Find where the given text appears and provide that cell's center as [X, Y] coordinate. 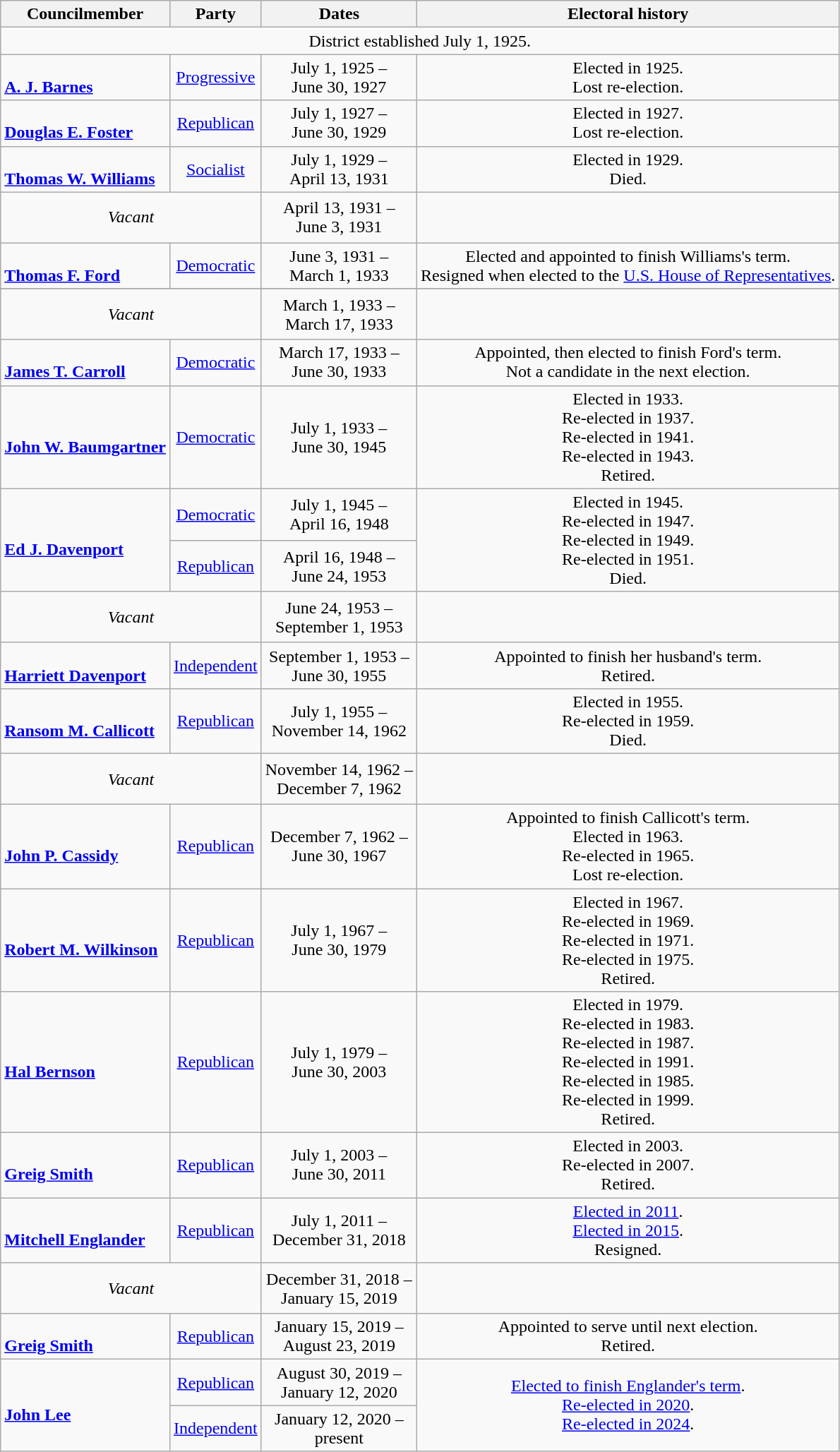
June 24, 1953 – September 1, 1953 [339, 617]
Elected in 1945. Re-elected in 1947. Re-elected in 1949. Re-elected in 1951. Died. [628, 540]
July 1, 1933 – June 30, 1945 [339, 437]
September 1, 1953 – June 30, 1955 [339, 665]
Thomas F. Ford [85, 265]
Elected in 1925. Lost re-election. [628, 78]
April 13, 1931 –June 3, 1931 [339, 217]
Douglas E. Foster [85, 123]
July 1, 1927 – June 30, 1929 [339, 123]
Appointed to finish her husband's term. Retired. [628, 665]
Socialist [216, 169]
Appointed to finish Callicott's term. Elected in 1963. Re-elected in 1965. Lost re-election. [628, 846]
Elected in 1979. Re-elected in 1983. Re-elected in 1987. Re-elected in 1991. Re-elected in 1985. Re-elected in 1999. Retired. [628, 1062]
Progressive [216, 78]
John W. Baumgartner [85, 437]
December 31, 2018 –January 15, 2019 [339, 1288]
July 1, 2011 – December 31, 2018 [339, 1230]
March 1, 1933 –March 17, 1933 [339, 314]
Robert M. Wilkinson [85, 940]
July 1, 1979 – June 30, 2003 [339, 1062]
Hal Bernson [85, 1062]
Appointed, then elected to finish Ford's term. Not a candidate in the next election. [628, 363]
Appointed to serve until next election. Retired. [628, 1337]
April 16, 1948 –June 24, 1953 [339, 566]
July 1, 1967 – June 30, 1979 [339, 940]
January 15, 2019 – August 23, 2019 [339, 1337]
Elected in 1967. Re-elected in 1969. Re-elected in 1971. Re-elected in 1975. Retired. [628, 940]
Dates [339, 14]
January 12, 2020 – present [339, 1429]
Councilmember [85, 14]
August 30, 2019 –January 12, 2020 [339, 1382]
Elected in 1929. Died. [628, 169]
Elected in 2011. Elected in 2015. Resigned. [628, 1230]
July 1, 1925 – June 30, 1927 [339, 78]
James T. Carroll [85, 363]
Ed J. Davenport [85, 540]
Elected in 1955. Re-elected in 1959. Died. [628, 721]
Ransom M. Callicott [85, 721]
Elected in 1933. Re-elected in 1937. Re-elected in 1941. Re-elected in 1943. Retired. [628, 437]
July 1, 1929 – April 13, 1931 [339, 169]
July 1, 1955 – November 14, 1962 [339, 721]
December 7, 1962 – June 30, 1967 [339, 846]
July 1, 2003 – June 30, 2011 [339, 1165]
July 1, 1945 – April 16, 1948 [339, 514]
John P. Cassidy [85, 846]
District established July 1, 1925. [420, 41]
Elected in 2003. Re-elected in 2007. Retired. [628, 1165]
Elected in 1927. Lost re-election. [628, 123]
March 17, 1933 – June 30, 1933 [339, 363]
Elected and appointed to finish Williams's term. Resigned when elected to the U.S. House of Representatives. [628, 265]
Elected to finish Englander's term. Re-elected in 2020. Re-elected in 2024. [628, 1405]
Party [216, 14]
Harriett Davenport [85, 665]
November 14, 1962 –December 7, 1962 [339, 779]
June 3, 1931 – March 1, 1933 [339, 265]
Mitchell Englander [85, 1230]
Thomas W. Williams [85, 169]
A. J. Barnes [85, 78]
Electoral history [628, 14]
John Lee [85, 1405]
